Search for the cell housing the specified text and yield its (X, Y) center coordinate. 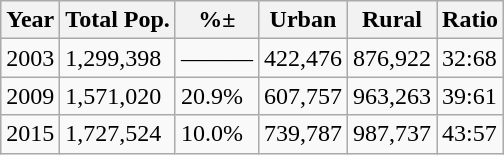
987,737 (392, 134)
20.9% (216, 96)
739,787 (302, 134)
Rural (392, 20)
Ratio (470, 20)
Year (30, 20)
422,476 (302, 58)
876,922 (392, 58)
43:57 (470, 134)
39:61 (470, 96)
10.0% (216, 134)
963,263 (392, 96)
Total Pop. (118, 20)
2015 (30, 134)
1,571,020 (118, 96)
32:68 (470, 58)
1,299,398 (118, 58)
Urban (302, 20)
——— (216, 58)
%± (216, 20)
2003 (30, 58)
1,727,524 (118, 134)
607,757 (302, 96)
2009 (30, 96)
